Extract the (x, y) coordinate from the center of the cell holding the provided text.  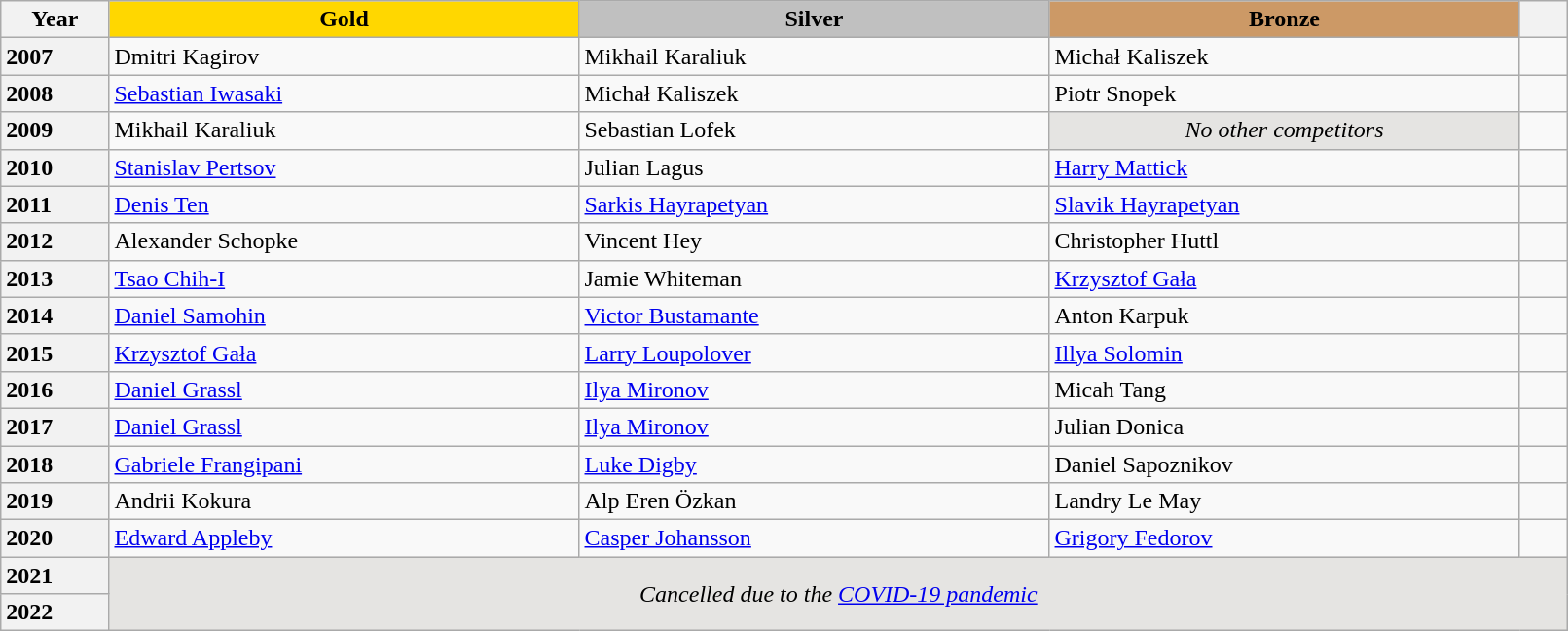
2008 (55, 93)
Larry Loupolover (814, 353)
Bronze (1285, 19)
Denis Ten (345, 204)
2020 (55, 538)
2017 (55, 427)
Year (55, 19)
Grigory Fedorov (1285, 538)
No other competitors (1285, 130)
Illya Solomin (1285, 353)
Jamie Whiteman (814, 278)
2010 (55, 167)
Sebastian Lofek (814, 130)
Luke Digby (814, 464)
Tsao Chih-I (345, 278)
Sebastian Iwasaki (345, 93)
Landry Le May (1285, 501)
2022 (55, 612)
Dmitri Kagirov (345, 56)
2012 (55, 241)
Anton Karpuk (1285, 315)
2009 (55, 130)
Daniel Samohin (345, 315)
Cancelled due to the COVID-19 pandemic (839, 594)
2007 (55, 56)
2019 (55, 501)
2014 (55, 315)
Stanislav Pertsov (345, 167)
Daniel Sapoznikov (1285, 464)
Slavik Hayrapetyan (1285, 204)
Gold (345, 19)
Christopher Huttl (1285, 241)
Edward Appleby (345, 538)
Julian Donica (1285, 427)
Victor Bustamante (814, 315)
2021 (55, 575)
Micah Tang (1285, 390)
Alexander Schopke (345, 241)
Julian Lagus (814, 167)
Harry Mattick (1285, 167)
Alp Eren Özkan (814, 501)
Gabriele Frangipani (345, 464)
Casper Johansson (814, 538)
Silver (814, 19)
2011 (55, 204)
2016 (55, 390)
Piotr Snopek (1285, 93)
2013 (55, 278)
Sarkis Hayrapetyan (814, 204)
2018 (55, 464)
Andrii Kokura (345, 501)
2015 (55, 353)
Vincent Hey (814, 241)
